From the cell containing the given text, extract its center point as (X, Y) coordinate. 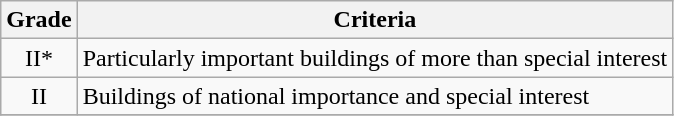
II (39, 96)
Criteria (375, 20)
II* (39, 58)
Particularly important buildings of more than special interest (375, 58)
Buildings of national importance and special interest (375, 96)
Grade (39, 20)
